Locate the cell with the specified text and output its [X, Y] center coordinate. 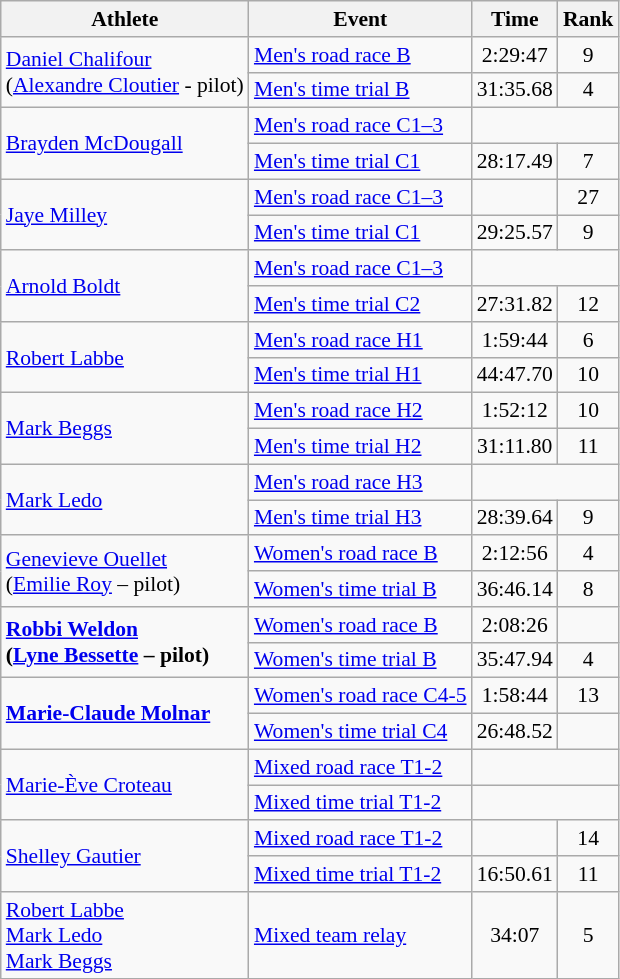
12 [588, 304]
5 [588, 936]
Genevieve Ouellet (Emilie Roy – pilot) [125, 572]
Men's time trial H3 [360, 518]
14 [588, 839]
Daniel Chalifour (Alexandre Cloutier - pilot) [125, 72]
Shelley Gautier [125, 856]
1:59:44 [515, 340]
Men's road race H3 [360, 482]
28:17.49 [515, 162]
Marie-Claude Molnar [125, 714]
Men's time trial B [360, 90]
Men's time trial C2 [360, 304]
27:31.82 [515, 304]
35:47.94 [515, 660]
Men's road race H1 [360, 340]
6 [588, 340]
Women's road race C4-5 [360, 696]
8 [588, 589]
13 [588, 696]
16:50.61 [515, 874]
Marie-Ève Croteau [125, 784]
2:12:56 [515, 554]
Arnold Boldt [125, 286]
Women's time trial C4 [360, 732]
7 [588, 162]
26:48.52 [515, 732]
Rank [588, 19]
36:46.14 [515, 589]
Men's time trial H1 [360, 375]
Robert LabbeMark LedoMark Beggs [125, 936]
Jaye Milley [125, 214]
28:39.64 [515, 518]
Athlete [125, 19]
2:08:26 [515, 625]
29:25.57 [515, 233]
Mixed team relay [360, 936]
Robbi Weldon (Lyne Bessette – pilot) [125, 642]
31:11.80 [515, 447]
1:52:12 [515, 411]
Event [360, 19]
Robert Labbe [125, 358]
31:35.68 [515, 90]
2:29:47 [515, 55]
Mark Ledo [125, 500]
Men's road race B [360, 55]
Brayden McDougall [125, 144]
Time [515, 19]
27 [588, 197]
34:07 [515, 936]
44:47.70 [515, 375]
Men's road race H2 [360, 411]
Men's time trial H2 [360, 447]
Mark Beggs [125, 428]
1:58:44 [515, 696]
